Provide the (x, y) coordinate of the cell's center where the given text is located.  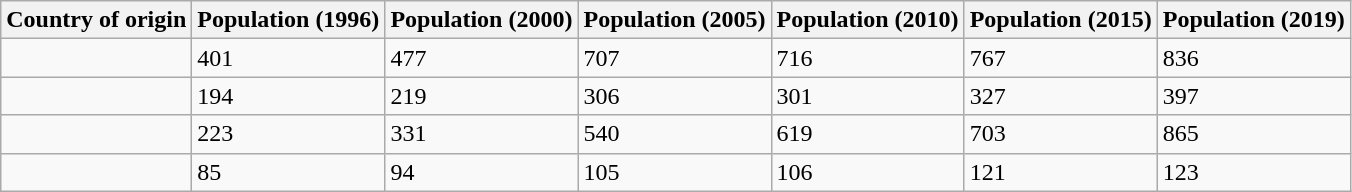
703 (1060, 134)
Country of origin (96, 20)
105 (674, 172)
85 (288, 172)
223 (288, 134)
865 (1254, 134)
Population (2015) (1060, 20)
194 (288, 96)
Population (2000) (482, 20)
121 (1060, 172)
540 (674, 134)
123 (1254, 172)
836 (1254, 58)
Population (2019) (1254, 20)
219 (482, 96)
306 (674, 96)
106 (868, 172)
Population (2010) (868, 20)
94 (482, 172)
716 (868, 58)
301 (868, 96)
619 (868, 134)
477 (482, 58)
Population (1996) (288, 20)
331 (482, 134)
767 (1060, 58)
707 (674, 58)
Population (2005) (674, 20)
327 (1060, 96)
397 (1254, 96)
401 (288, 58)
